Search for the cell housing the specified text and yield its (x, y) center coordinate. 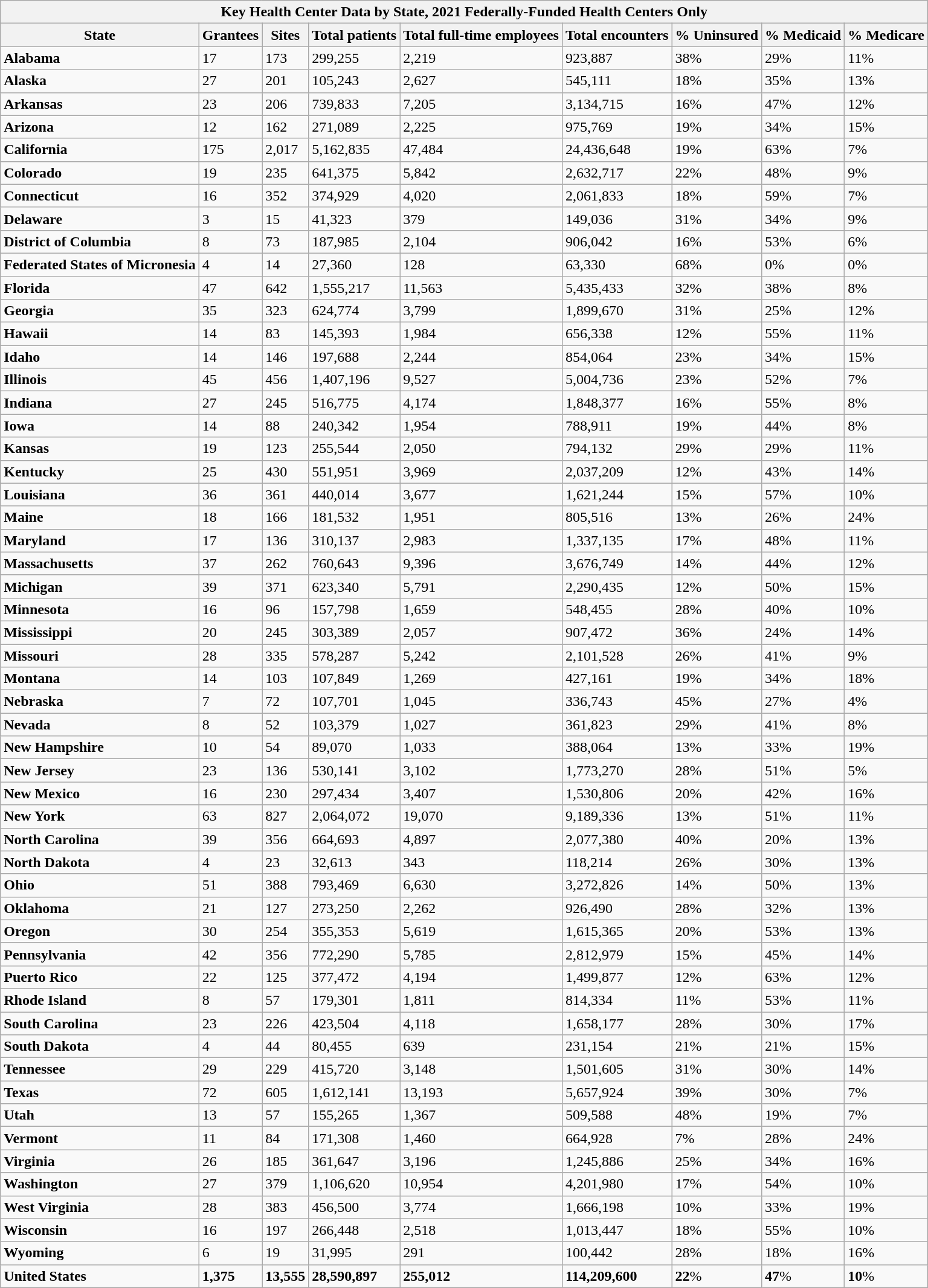
118,214 (617, 862)
New Mexico (100, 793)
127 (285, 908)
Iowa (100, 426)
1,269 (481, 679)
105,243 (354, 81)
2,219 (481, 58)
28,590,897 (354, 1276)
1,027 (481, 725)
Kansas (100, 449)
788,911 (617, 426)
Maryland (100, 540)
6% (886, 242)
89,070 (354, 748)
1,033 (481, 748)
5,004,736 (617, 380)
41,323 (354, 219)
New Jersey (100, 771)
179,301 (354, 1000)
13 (230, 1115)
377,472 (354, 977)
1,621,244 (617, 495)
Nevada (100, 725)
6,630 (481, 885)
Maine (100, 517)
Washington (100, 1184)
975,769 (617, 127)
3,102 (481, 771)
3,969 (481, 472)
923,887 (617, 58)
63,330 (617, 264)
Arizona (100, 127)
Sites (285, 35)
371 (285, 586)
103,379 (354, 725)
3,196 (481, 1161)
2,290,435 (617, 586)
32,613 (354, 862)
185 (285, 1161)
266,448 (354, 1230)
772,290 (354, 954)
388,064 (617, 748)
1,106,620 (354, 1184)
2,061,833 (617, 196)
3 (230, 219)
Minnesota (100, 609)
1,367 (481, 1115)
88 (285, 426)
1,658,177 (617, 1024)
Connecticut (100, 196)
157,798 (354, 609)
1,666,198 (617, 1207)
656,338 (617, 334)
255,544 (354, 449)
5,842 (481, 173)
35% (804, 81)
North Carolina (100, 839)
Montana (100, 679)
2,077,380 (617, 839)
664,928 (617, 1138)
44 (285, 1046)
427,161 (617, 679)
388 (285, 885)
10 (230, 748)
Indiana (100, 403)
545,111 (617, 81)
299,255 (354, 58)
1,612,141 (354, 1092)
11 (230, 1138)
226 (285, 1024)
Michigan (100, 586)
336,743 (617, 702)
907,472 (617, 632)
27,360 (354, 264)
4,897 (481, 839)
Key Health Center Data by State, 2021 Federally-Funded Health Centers Only (464, 12)
361 (285, 495)
2,244 (481, 357)
229 (285, 1069)
323 (285, 311)
1,984 (481, 334)
1,530,806 (617, 793)
2,632,717 (617, 173)
2,104 (481, 242)
51 (230, 885)
5% (886, 771)
36% (717, 632)
271,089 (354, 127)
54% (804, 1184)
52% (804, 380)
Georgia (100, 311)
415,720 (354, 1069)
235 (285, 173)
Hawaii (100, 334)
7 (230, 702)
456 (285, 380)
352 (285, 196)
83 (285, 334)
107,701 (354, 702)
District of Columbia (100, 242)
59% (804, 196)
3,677 (481, 495)
13,555 (285, 1276)
509,588 (617, 1115)
4,194 (481, 977)
35 (230, 311)
114,209,600 (617, 1276)
100,442 (617, 1253)
Federated States of Micronesia (100, 264)
231,154 (617, 1046)
12 (230, 127)
793,469 (354, 885)
4,201,980 (617, 1184)
Oklahoma (100, 908)
1,773,270 (617, 771)
3,148 (481, 1069)
9,396 (481, 563)
36 (230, 495)
343 (481, 862)
5,657,924 (617, 1092)
Vermont (100, 1138)
47,484 (481, 150)
181,532 (354, 517)
43% (804, 472)
5,435,433 (617, 288)
18 (230, 517)
173 (285, 58)
57% (804, 495)
Massachusetts (100, 563)
206 (285, 104)
166 (285, 517)
80,455 (354, 1046)
South Carolina (100, 1024)
2,225 (481, 127)
1,615,365 (617, 931)
96 (285, 609)
623,340 (354, 586)
Total full-time employees (481, 35)
805,516 (617, 517)
125 (285, 977)
4% (886, 702)
California (100, 150)
New Hampshire (100, 748)
291 (481, 1253)
22 (230, 977)
Texas (100, 1092)
273,250 (354, 908)
Virginia (100, 1161)
1,337,135 (617, 540)
New York (100, 816)
2,050 (481, 449)
3,134,715 (617, 104)
2,101,528 (617, 655)
% Medicaid (804, 35)
5,242 (481, 655)
430 (285, 472)
605 (285, 1092)
2,037,209 (617, 472)
84 (285, 1138)
2,983 (481, 540)
1,245,886 (617, 1161)
West Virginia (100, 1207)
Idaho (100, 357)
1,013,447 (617, 1230)
197 (285, 1230)
Total encounters (617, 35)
926,490 (617, 908)
Kentucky (100, 472)
Arkansas (100, 104)
Puerto Rico (100, 977)
383 (285, 1207)
3,799 (481, 311)
361,823 (617, 725)
1,954 (481, 426)
162 (285, 127)
2,262 (481, 908)
4,118 (481, 1024)
6 (230, 1253)
374,929 (354, 196)
639 (481, 1046)
Ohio (100, 885)
State (100, 35)
7,205 (481, 104)
5,791 (481, 586)
2,518 (481, 1230)
9,527 (481, 380)
642 (285, 288)
201 (285, 81)
128 (481, 264)
% Medicare (886, 35)
Grantees (230, 35)
2,017 (285, 150)
2,812,979 (617, 954)
20 (230, 632)
262 (285, 563)
624,774 (354, 311)
1,045 (481, 702)
814,334 (617, 1000)
42 (230, 954)
Nebraska (100, 702)
854,064 (617, 357)
3,407 (481, 793)
254 (285, 931)
Illinois (100, 380)
13,193 (481, 1092)
548,455 (617, 609)
303,389 (354, 632)
1,899,670 (617, 311)
456,500 (354, 1207)
5,162,835 (354, 150)
1,460 (481, 1138)
11,563 (481, 288)
25 (230, 472)
1,811 (481, 1000)
9,189,336 (617, 816)
Louisiana (100, 495)
Wisconsin (100, 1230)
175 (230, 150)
551,951 (354, 472)
516,775 (354, 403)
30 (230, 931)
Rhode Island (100, 1000)
Oregon (100, 931)
27% (804, 702)
1,375 (230, 1276)
3,774 (481, 1207)
Wyoming (100, 1253)
240,342 (354, 426)
4,174 (481, 403)
530,141 (354, 771)
52 (285, 725)
2,627 (481, 81)
906,042 (617, 242)
1,407,196 (354, 380)
739,833 (354, 104)
3,676,749 (617, 563)
45 (230, 380)
171,308 (354, 1138)
297,434 (354, 793)
% Uninsured (717, 35)
440,014 (354, 495)
North Dakota (100, 862)
335 (285, 655)
578,287 (354, 655)
29 (230, 1069)
4,020 (481, 196)
47 (230, 288)
1,659 (481, 609)
39% (717, 1092)
United States (100, 1276)
Alabama (100, 58)
146 (285, 357)
1,951 (481, 517)
760,643 (354, 563)
10,954 (481, 1184)
1,848,377 (617, 403)
197,688 (354, 357)
1,499,877 (617, 977)
54 (285, 748)
Mississippi (100, 632)
Florida (100, 288)
230 (285, 793)
107,849 (354, 679)
123 (285, 449)
19,070 (481, 816)
Delaware (100, 219)
103 (285, 679)
2,064,072 (354, 816)
Missouri (100, 655)
1,555,217 (354, 288)
Colorado (100, 173)
1,501,605 (617, 1069)
361,647 (354, 1161)
664,693 (354, 839)
15 (285, 219)
423,504 (354, 1024)
73 (285, 242)
827 (285, 816)
187,985 (354, 242)
2,057 (481, 632)
South Dakota (100, 1046)
155,265 (354, 1115)
355,353 (354, 931)
Tennessee (100, 1069)
68% (717, 264)
26 (230, 1161)
24,436,648 (617, 150)
Total patients (354, 35)
42% (804, 793)
Utah (100, 1115)
63 (230, 816)
310,137 (354, 540)
3,272,826 (617, 885)
5,785 (481, 954)
5,619 (481, 931)
21 (230, 908)
Alaska (100, 81)
794,132 (617, 449)
145,393 (354, 334)
255,012 (481, 1276)
149,036 (617, 219)
37 (230, 563)
641,375 (354, 173)
31,995 (354, 1253)
Pennsylvania (100, 954)
